Identify which cell holds the provided text, then report its [x, y] central coordinate. 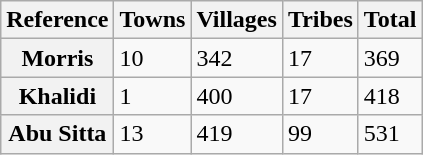
Villages [237, 20]
Morris [58, 58]
Abu Sitta [58, 134]
10 [152, 58]
99 [320, 134]
Tribes [320, 20]
369 [390, 58]
418 [390, 96]
Khalidi [58, 96]
342 [237, 58]
Towns [152, 20]
531 [390, 134]
Total [390, 20]
400 [237, 96]
419 [237, 134]
13 [152, 134]
Reference [58, 20]
1 [152, 96]
